Extract the [x, y] coordinate from the center of the cell holding the provided text.  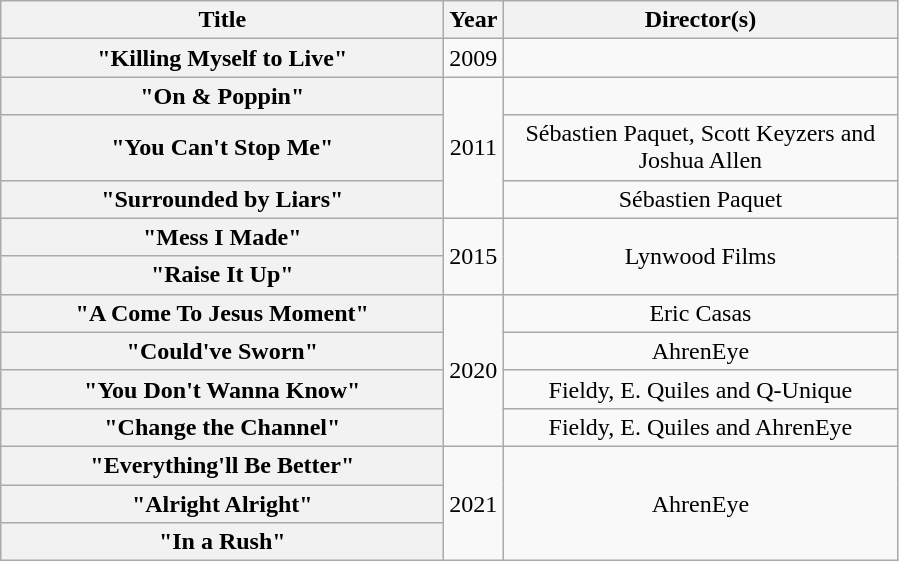
2015 [474, 256]
"Killing Myself to Live" [222, 58]
Eric Casas [700, 313]
2021 [474, 503]
Fieldy, E. Quiles and AhrenEye [700, 427]
Lynwood Films [700, 256]
2020 [474, 370]
"Could've Sworn" [222, 351]
Title [222, 20]
2009 [474, 58]
"Change the Channel" [222, 427]
"Everything'll Be Better" [222, 465]
"Surrounded by Liars" [222, 199]
"A Come To Jesus Moment" [222, 313]
"On & Poppin" [222, 96]
"In a Rush" [222, 542]
2011 [474, 148]
Year [474, 20]
"You Don't Wanna Know" [222, 389]
"Raise It Up" [222, 275]
"Mess I Made" [222, 237]
"Alright Alright" [222, 503]
Fieldy, E. Quiles and Q-Unique [700, 389]
Sébastien Paquet [700, 199]
Director(s) [700, 20]
"You Can't Stop Me" [222, 148]
Sébastien Paquet, Scott Keyzers and Joshua Allen [700, 148]
